Provide the [x, y] coordinate of the cell's center where the given text is located.  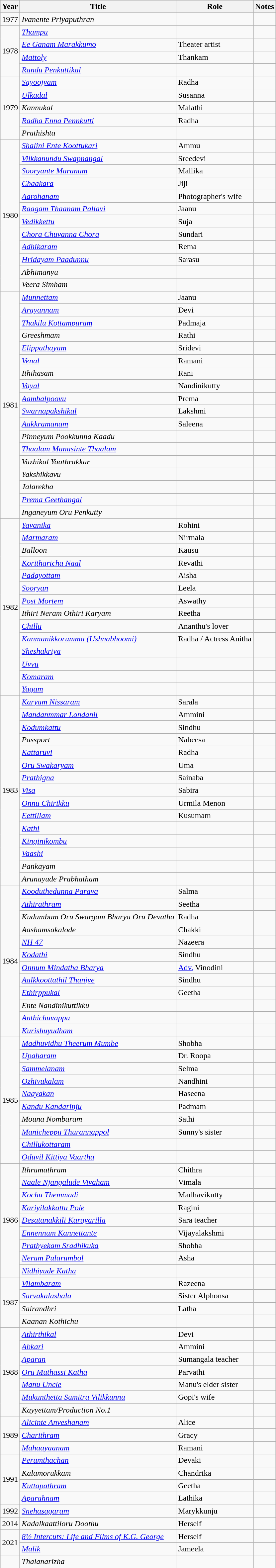
Sooryan [98, 588]
Aparan [98, 1359]
Suja [215, 222]
Perumthachan [98, 1460]
Ulkadal [98, 95]
1988 [10, 1372]
2021 [10, 1542]
Susanna [215, 95]
Alice [215, 1423]
Sayoojyam [98, 82]
Abhimanyu [98, 272]
Ananthu's lover [215, 626]
Sridevi [215, 348]
Prathigna [98, 778]
Manu Uncle [98, 1385]
Radha Enna Pennkutti [98, 120]
Malik [98, 1549]
Sainaba [215, 778]
Ithramathram [98, 1169]
Aswathy [215, 601]
Sundari [215, 234]
Onnu Chirikku [98, 803]
Ivanente Priyaputhran [98, 19]
Sairandhri [98, 1309]
1992 [10, 1511]
Thalanarizha [98, 1561]
Aarohanam [98, 196]
Parvathi [215, 1372]
Kariyilakkattu Pole [98, 1208]
Athirathram [98, 904]
1977 [10, 19]
Mouna Nombaram [98, 1119]
Passport [98, 740]
Aashamsakalode [98, 929]
Charithram [98, 1435]
Vazhikal Yaathrakkar [98, 462]
Devaki [215, 1460]
Jameela [215, 1549]
1986 [10, 1220]
Vedikkettu [98, 222]
Marmaram [98, 537]
Notes [264, 7]
Kodumkattu [98, 727]
1983 [10, 790]
Adhikaram [98, 247]
Sammelanam [98, 1068]
Selma [215, 1068]
Kodathi [98, 955]
Naayakan [98, 1094]
Sister Alphonsa [215, 1296]
Aisha [215, 576]
Vaashi [98, 854]
Photographer's wife [215, 196]
Rema [215, 247]
2014 [10, 1523]
Rohini [215, 525]
Kandu Kandarinju [98, 1106]
1987 [10, 1302]
Thaalam Manasinte Thaalam [98, 449]
Sara teacher [215, 1220]
Neram Pularumbol [98, 1258]
Vimala [215, 1182]
Sathi [215, 1119]
Ozhivukalam [98, 1081]
Arunayude Prabhatham [98, 879]
Post Mortem [98, 601]
Asha [215, 1258]
Swarnapakshikal [98, 411]
Sarasu [215, 259]
Shalini Ente Koottukari [98, 145]
Nidhiyude Katha [98, 1271]
Thankam [215, 57]
Latha [215, 1309]
Yavanika [98, 525]
1984 [10, 961]
Padmaja [215, 323]
Aparahnam [98, 1498]
Chandrika [215, 1473]
Dr. Roopa [215, 1056]
Upaharam [98, 1056]
Sarvakalashala [98, 1296]
Title [98, 7]
Venal [98, 360]
Yakshikkavu [98, 474]
Kathi [98, 828]
Madhavikutty [215, 1195]
Razeena [215, 1283]
Prema Geethangal [98, 500]
Sunny's sister [215, 1132]
Revathi [215, 563]
Kinginikombu [98, 841]
1978 [10, 51]
Mahaayaanam [98, 1448]
Kaanan Kothichu [98, 1321]
Pinneyum Pookkunna Kaadu [98, 436]
Jiji [215, 184]
Vilkkanundu Swapnangal [98, 158]
Sreedevi [215, 158]
Kusumam [215, 816]
Ammu [215, 145]
Kalamorukkam [98, 1473]
Kochu Themmadi [98, 1195]
Ennennum Kannettante [98, 1233]
Sheshakriya [98, 651]
Vijayalakshmi [215, 1233]
Kurishuyudham [98, 1031]
Leela [215, 588]
Ee Ganam Marakkumo [98, 45]
Kooduthedunna Parava [98, 891]
Elippathayam [98, 348]
Sarala [215, 702]
Reetha [215, 613]
Komaram [98, 677]
Snehasagaram [98, 1511]
1980 [10, 215]
Prema [215, 399]
8½ Intercuts: Life and Films of K.G. George [98, 1536]
Manicheppu Thurannappol [98, 1132]
Saleena [215, 424]
Chora Chuvanna Chora [98, 234]
Urmila Menon [215, 803]
Lakshmi [215, 411]
Eettillam [98, 816]
Kattaruvi [98, 752]
Mallika [215, 171]
Chillukottaram [98, 1144]
Vilambaram [98, 1283]
Sabira [215, 790]
1991 [10, 1479]
Arayannam [98, 310]
Nandhini [215, 1081]
1989 [10, 1435]
Oduvil Kittiya Vaartha [98, 1157]
Onnum Mindatha Bharya [98, 968]
Malathi [215, 108]
Greeshmam [98, 335]
Chakki [215, 929]
Anthichuvappu [98, 1018]
Nandinikutty [215, 386]
Kadalkaattiloru Doothu [98, 1523]
Ithiri Neram Othiri Karyam [98, 613]
Nazeera [215, 942]
Veera Simham [98, 285]
Balloon [98, 550]
Inganeyum Oru Penkutty [98, 512]
Sumangala teacher [215, 1359]
Vayal [98, 386]
Rathi [215, 335]
Aalkkoottathil Thaniye [98, 980]
Yagam [98, 689]
Role [215, 7]
Visa [98, 790]
Alicinte Anveshanam [98, 1423]
Munnettam [98, 297]
Gracy [215, 1435]
Hridayam Paadunnu [98, 259]
Manu's elder sister [215, 1385]
Theater artist [215, 45]
Pankayam [98, 866]
Kudumbam Oru Swargam Bharya Oru Devatha [98, 917]
Desatanakkili Karayarilla [98, 1220]
Abkari [98, 1346]
Salma [215, 891]
Rani [215, 373]
Adv. Vinodini [215, 968]
Oru Muthassi Katha [98, 1372]
Radha / Actress Anitha [215, 639]
Randu Penkuttikal [98, 70]
Uvvu [98, 664]
1982 [10, 607]
Oru Swakaryam [98, 765]
Aakkramanam [98, 424]
Koritharicha Naal [98, 563]
Kuttapathram [98, 1486]
Madhuvidhu Theerum Mumbe [98, 1043]
Ente Nandinikuttikku [98, 1005]
Padmam [215, 1106]
Gopi's wife [215, 1397]
Lathika [215, 1498]
Prathyekam Sradhikuka [98, 1245]
Haseena [215, 1094]
Mattoly [98, 57]
Raagam Thaanam Pallavi [98, 209]
Marykkunju [215, 1511]
Ragini [215, 1208]
Kanmanikkorumma (Ushnabhoomi) [98, 639]
1979 [10, 108]
1985 [10, 1100]
Chaakara [98, 184]
Thakilu Kottampuram [98, 323]
Karyam Nissaram [98, 702]
NH 47 [98, 942]
Kayyettam/Production No.1 [98, 1410]
Chithra [215, 1169]
Mukunthetta Sumitra Vilikkunnu [98, 1397]
Kannukal [98, 108]
Ithihasam [98, 373]
Padayottam [98, 576]
Athirthikal [98, 1334]
Jalarekha [98, 487]
Mandanmmar Londanil [98, 714]
Aambalpoovu [98, 399]
Uma [215, 765]
Ethirppukal [98, 993]
Thampu [98, 32]
Year [10, 7]
Sooryante Maranum [98, 171]
Naale Njangalude Vivaham [98, 1182]
Nabeesa [215, 740]
1981 [10, 405]
Seetha [215, 904]
Nirmala [215, 537]
Prathishta [98, 133]
Kausu [215, 550]
Chillu [98, 626]
